For the text-containing cell, return its midpoint in (x, y) coordinate format. 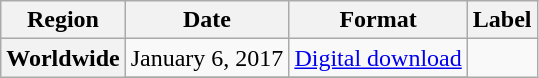
Label (502, 20)
Date (207, 20)
January 6, 2017 (207, 58)
Digital download (378, 58)
Format (378, 20)
Worldwide (63, 58)
Region (63, 20)
